Detect which cell encompasses the target text, then output its (x, y) center coordinate. 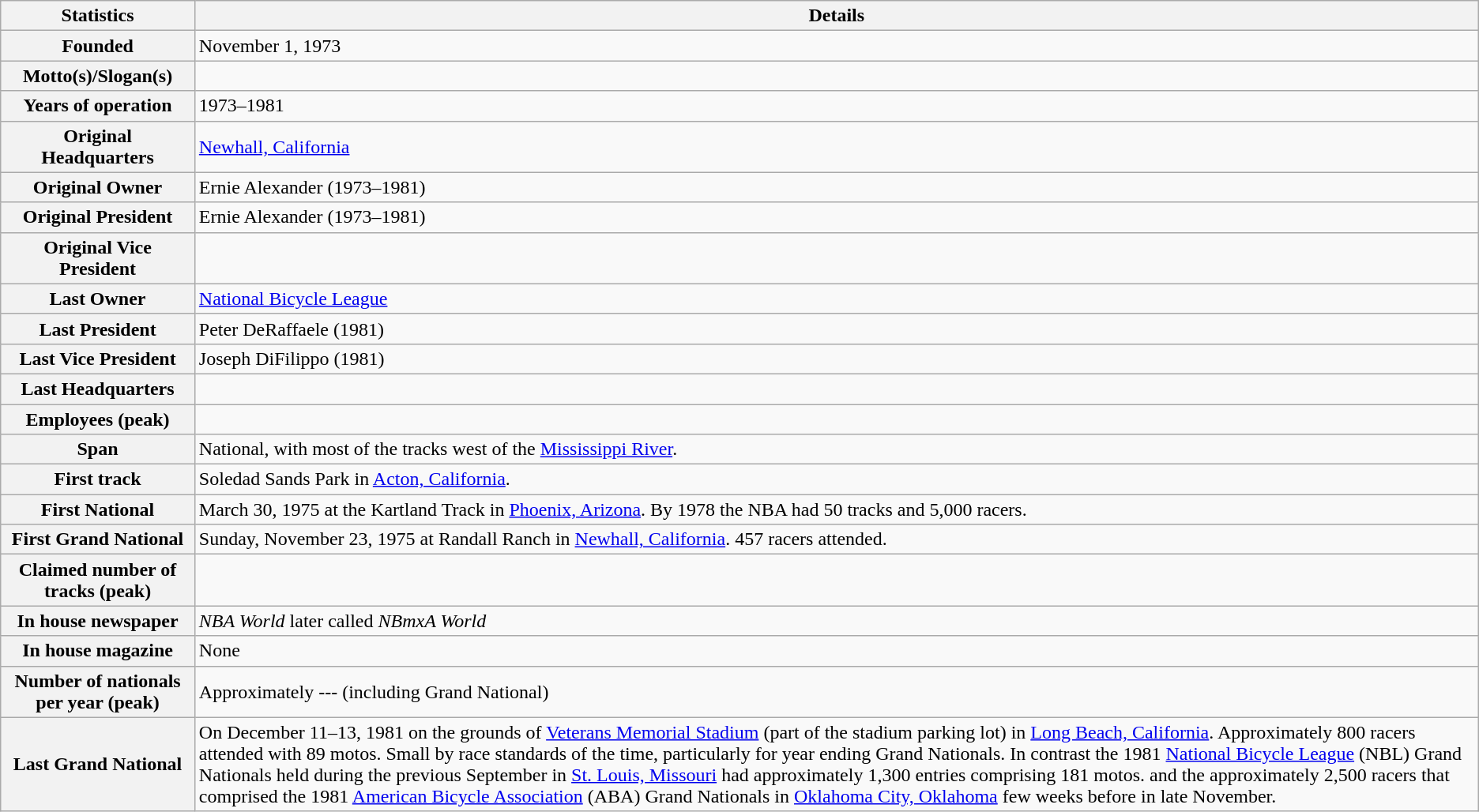
Employees (peak) (98, 419)
First Grand National (98, 539)
Original Vice President (98, 258)
Last President (98, 329)
Peter DeRaffaele (1981) (836, 329)
Original Owner (98, 187)
National Bicycle League (836, 299)
Last Owner (98, 299)
Approximately --- (including Grand National) (836, 692)
First National (98, 509)
Last Vice President (98, 359)
Last Headquarters (98, 389)
Span (98, 449)
Newhall, California (836, 147)
None (836, 651)
November 1, 1973 (836, 46)
Soledad Sands Park in Acton, California. (836, 479)
Number of nationals per year (peak) (98, 692)
Joseph DiFilippo (1981) (836, 359)
Founded (98, 46)
Statistics (98, 16)
Years of operation (98, 106)
1973–1981 (836, 106)
Sunday, November 23, 1975 at Randall Ranch in Newhall, California. 457 racers attended. (836, 539)
Motto(s)/Slogan(s) (98, 76)
In house magazine (98, 651)
First track (98, 479)
Details (836, 16)
NBA World later called NBmxA World (836, 621)
March 30, 1975 at the Kartland Track in Phoenix, Arizona. By 1978 the NBA had 50 tracks and 5,000 racers. (836, 509)
Claimed number of tracks (peak) (98, 580)
In house newspaper (98, 621)
Original Headquarters (98, 147)
Last Grand National (98, 765)
Original President (98, 217)
National, with most of the tracks west of the Mississippi River. (836, 449)
